From the cell containing the given text, extract its center point as [x, y] coordinate. 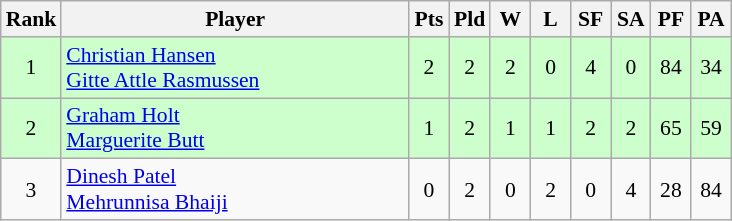
Dinesh Patel Mehrunnisa Bhaiji [235, 190]
PA [711, 19]
W [510, 19]
Pts [429, 19]
SA [631, 19]
PF [671, 19]
Graham Holt Marguerite Butt [235, 128]
Player [235, 19]
3 [32, 190]
34 [711, 68]
Christian Hansen Gitte Attle Rasmussen [235, 68]
59 [711, 128]
65 [671, 128]
Pld [470, 19]
28 [671, 190]
L [550, 19]
Rank [32, 19]
SF [591, 19]
